Determine the (x, y) coordinate at the center of the cell enclosing the given text.  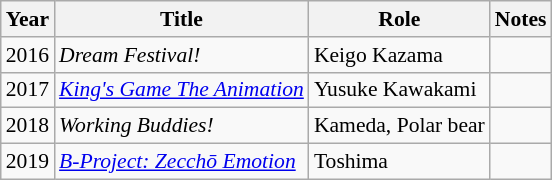
2017 (28, 90)
Working Buddies! (182, 126)
King's Game The Animation (182, 90)
Notes (521, 19)
Role (400, 19)
Title (182, 19)
Keigo Kazama (400, 55)
Dream Festival! (182, 55)
Kameda, Polar bear (400, 126)
B-Project: Zecchō Emotion (182, 162)
2019 (28, 162)
Toshima (400, 162)
Yusuke Kawakami (400, 90)
2016 (28, 55)
Year (28, 19)
2018 (28, 126)
